Identify which cell holds the provided text, then report its [x, y] central coordinate. 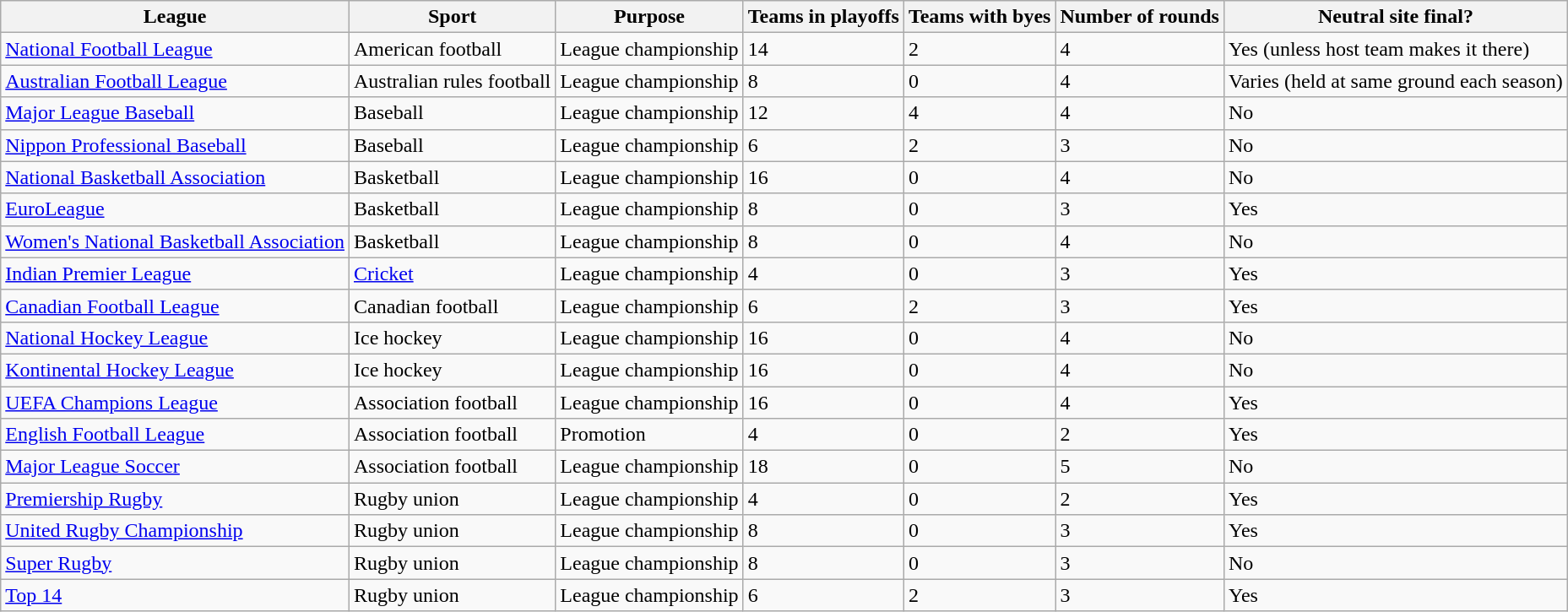
Australian rules football [452, 81]
Australian Football League [176, 81]
5 [1140, 467]
12 [823, 113]
English Football League [176, 435]
14 [823, 49]
Sport [452, 17]
Major League Baseball [176, 113]
National Basketball Association [176, 177]
Premiership Rugby [176, 499]
Yes (unless host team makes it there) [1395, 49]
League [176, 17]
Promotion [649, 435]
Major League Soccer [176, 467]
Nippon Professional Baseball [176, 145]
Canadian Football League [176, 306]
Canadian football [452, 306]
National Football League [176, 49]
Cricket [452, 274]
Teams with byes [979, 17]
Varies (held at same ground each season) [1395, 81]
National Hockey League [176, 338]
Purpose [649, 17]
Teams in playoffs [823, 17]
EuroLeague [176, 209]
Indian Premier League [176, 274]
Neutral site final? [1395, 17]
Kontinental Hockey League [176, 370]
Top 14 [176, 595]
American football [452, 49]
Number of rounds [1140, 17]
UEFA Champions League [176, 403]
18 [823, 467]
United Rugby Championship [176, 531]
Super Rugby [176, 563]
Women's National Basketball Association [176, 241]
